Pinpoint the cell where the given text exists, returning its (x, y) midpoint coordinate. 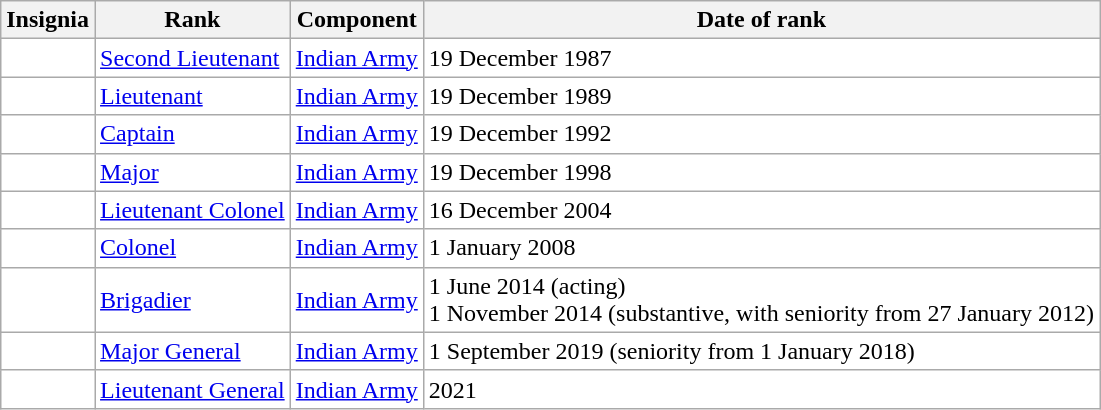
Insignia (48, 20)
Component (356, 20)
Major General (193, 351)
19 December 1992 (761, 134)
Date of rank (761, 20)
Brigadier (193, 300)
16 December 2004 (761, 210)
1 September 2019 (seniority from 1 January 2018) (761, 351)
19 December 1998 (761, 172)
2021 (761, 389)
Second Lieutenant (193, 58)
Captain (193, 134)
Colonel (193, 248)
19 December 1989 (761, 96)
Lieutenant Colonel (193, 210)
Rank (193, 20)
Major (193, 172)
Lieutenant (193, 96)
19 December 1987 (761, 58)
1 January 2008 (761, 248)
1 June 2014 (acting)1 November 2014 (substantive, with seniority from 27 January 2012) (761, 300)
Lieutenant General (193, 389)
